Determine the (x, y) coordinate at the center of the cell enclosing the given text.  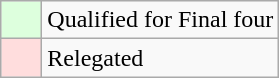
Qualified for Final four (160, 20)
Relegated (160, 58)
